Search for the cell housing the specified text and yield its [x, y] center coordinate. 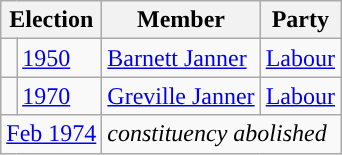
1950 [60, 58]
Member [181, 20]
Election [52, 20]
Party [300, 20]
constituency abolished [222, 134]
Greville Janner [181, 96]
1970 [60, 96]
Feb 1974 [52, 134]
Barnett Janner [181, 58]
